Find where the given text appears and provide that cell's center as (x, y) coordinate. 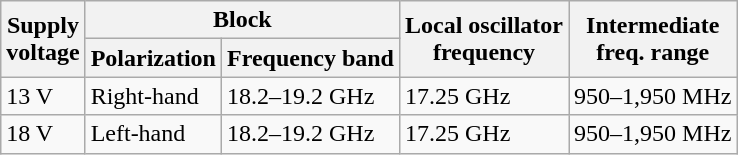
13 V (43, 96)
Polarization (153, 58)
Block (242, 20)
Local oscillator frequency (484, 39)
Left-hand (153, 134)
Right-hand (153, 96)
Intermediate freq. range (653, 39)
Supply voltage (43, 39)
18 V (43, 134)
Frequency band (311, 58)
